Detect which cell encompasses the target text, then output its [x, y] center coordinate. 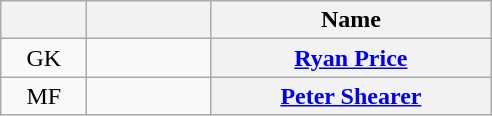
Ryan Price [350, 58]
MF [44, 96]
Name [350, 20]
GK [44, 58]
Peter Shearer [350, 96]
